Pinpoint the cell where the given text exists, returning its [x, y] midpoint coordinate. 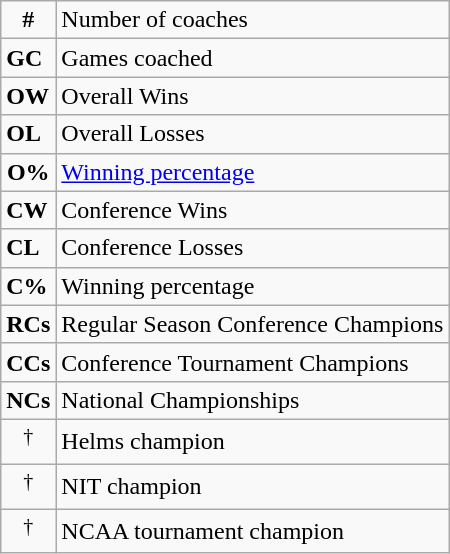
Conference Tournament Champions [252, 362]
OL [28, 134]
Number of coaches [252, 20]
C% [28, 286]
Games coached [252, 58]
Helms champion [252, 442]
RCs [28, 324]
Conference Wins [252, 210]
CL [28, 248]
Conference Losses [252, 248]
Overall Wins [252, 96]
CCs [28, 362]
Overall Losses [252, 134]
OW [28, 96]
NCAA tournament champion [252, 532]
NCs [28, 400]
# [28, 20]
GC [28, 58]
NIT champion [252, 486]
CW [28, 210]
O% [28, 172]
Regular Season Conference Champions [252, 324]
National Championships [252, 400]
